Scan for the cell matching the given text and deliver its (X, Y) coordinate at center. 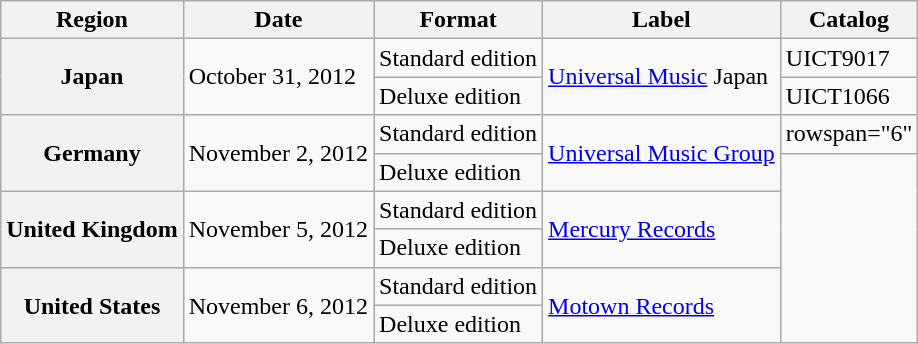
Format (458, 20)
November 6, 2012 (278, 305)
Date (278, 20)
Universal Music Japan (662, 77)
Motown Records (662, 305)
United States (92, 305)
Region (92, 20)
Japan (92, 77)
Universal Music Group (662, 153)
November 5, 2012 (278, 229)
Mercury Records (662, 229)
Catalog (849, 20)
United Kingdom (92, 229)
Label (662, 20)
UICT9017 (849, 58)
UICT1066 (849, 96)
November 2, 2012 (278, 153)
October 31, 2012 (278, 77)
Germany (92, 153)
rowspan="6" (849, 134)
